Output the (X, Y) coordinate of the center of the cell containing the given text.  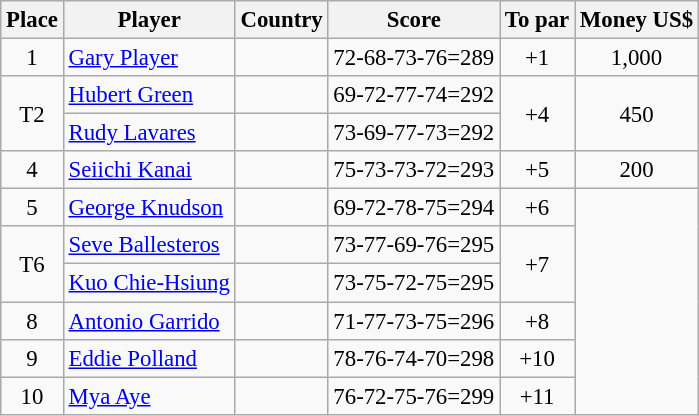
Player (149, 20)
+1 (538, 58)
Antonio Garrido (149, 321)
Kuo Chie-Hsiung (149, 283)
76-72-75-76=299 (414, 396)
69-72-78-75=294 (414, 208)
75-73-73-72=293 (414, 170)
Gary Player (149, 58)
450 (637, 114)
+5 (538, 170)
73-69-77-73=292 (414, 133)
5 (32, 208)
73-75-72-75=295 (414, 283)
+11 (538, 396)
+6 (538, 208)
78-76-74-70=298 (414, 358)
To par (538, 20)
T6 (32, 264)
Place (32, 20)
George Knudson (149, 208)
73-77-69-76=295 (414, 245)
10 (32, 396)
8 (32, 321)
71-77-73-75=296 (414, 321)
T2 (32, 114)
Money US$ (637, 20)
+10 (538, 358)
9 (32, 358)
Eddie Polland (149, 358)
4 (32, 170)
+7 (538, 264)
Score (414, 20)
1 (32, 58)
72-68-73-76=289 (414, 58)
+8 (538, 321)
200 (637, 170)
Seve Ballesteros (149, 245)
+4 (538, 114)
Rudy Lavares (149, 133)
1,000 (637, 58)
Seiichi Kanai (149, 170)
Country (282, 20)
Mya Aye (149, 396)
Hubert Green (149, 95)
69-72-77-74=292 (414, 95)
